Capture the cell that displays the provided text and extract its (X, Y) central coordinate. 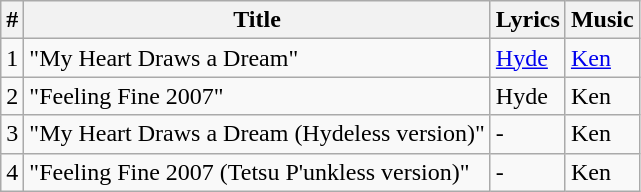
"My Heart Draws a Dream" (258, 58)
3 (12, 134)
"Feeling Fine 2007" (258, 96)
"Feeling Fine 2007 (Tetsu P'unkless version)" (258, 172)
Lyrics (528, 20)
Music (602, 20)
1 (12, 58)
"My Heart Draws a Dream (Hydeless version)" (258, 134)
2 (12, 96)
# (12, 20)
Title (258, 20)
4 (12, 172)
